Capture the cell that displays the provided text and extract its (x, y) central coordinate. 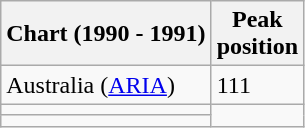
111 (257, 85)
Peakposition (257, 34)
Australia (ARIA) (106, 85)
Chart (1990 - 1991) (106, 34)
